Pinpoint the cell where the given text exists, returning its (x, y) midpoint coordinate. 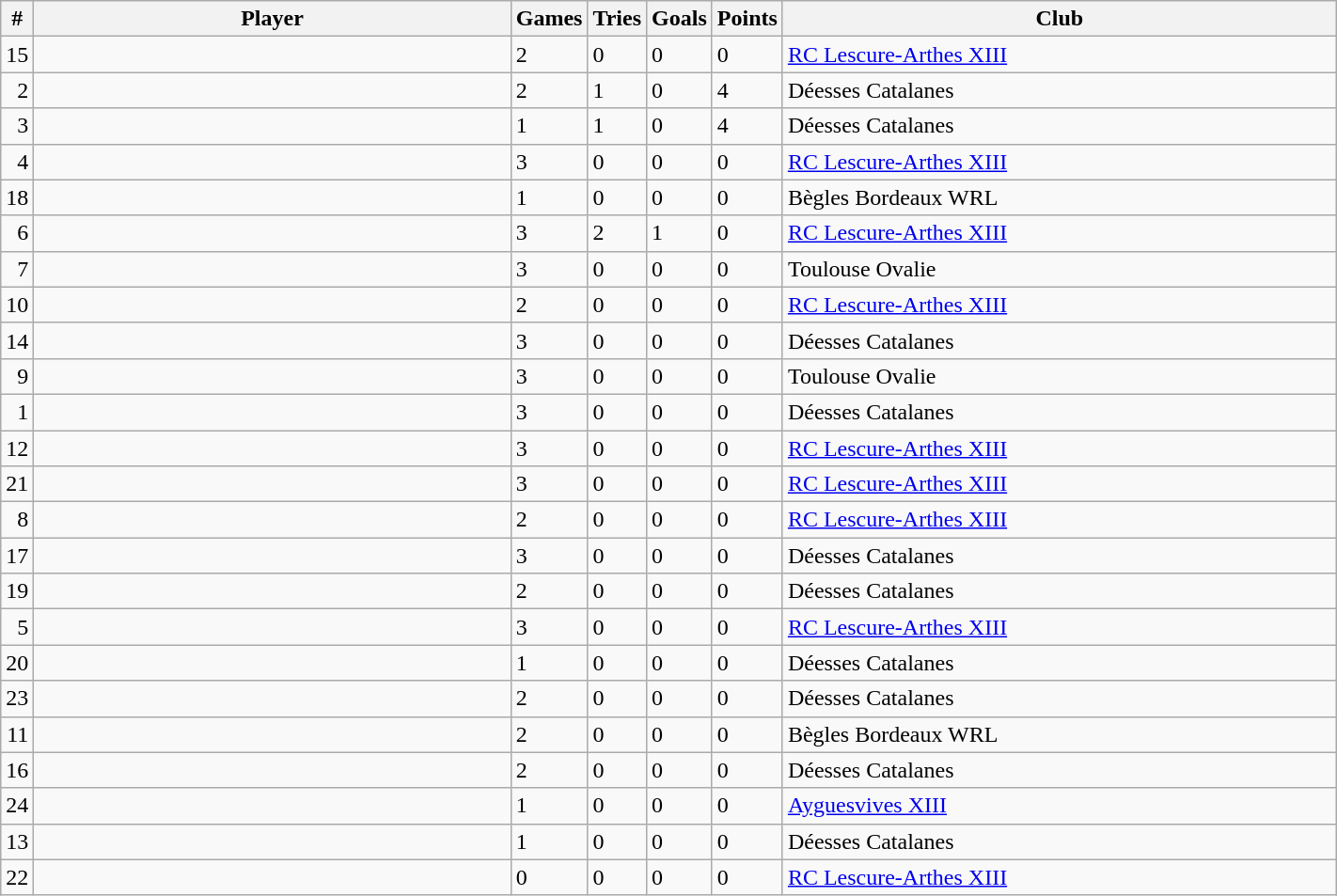
Player (273, 19)
20 (17, 663)
22 (17, 877)
Tries (617, 19)
7 (17, 269)
24 (17, 806)
15 (17, 55)
6 (17, 233)
# (17, 19)
Goals (680, 19)
21 (17, 484)
12 (17, 448)
Ayguesvives XIII (1059, 806)
18 (17, 197)
11 (17, 734)
16 (17, 770)
5 (17, 627)
23 (17, 699)
19 (17, 591)
9 (17, 376)
Club (1059, 19)
13 (17, 841)
Games (549, 19)
8 (17, 520)
14 (17, 340)
10 (17, 305)
17 (17, 556)
Points (747, 19)
